Capture the cell that displays the provided text and extract its (X, Y) central coordinate. 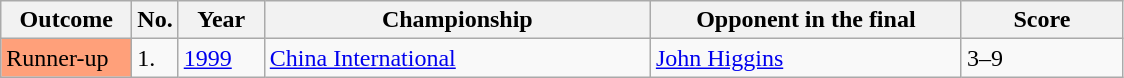
1. (155, 58)
No. (155, 20)
China International (457, 58)
Championship (457, 20)
Opponent in the final (806, 20)
John Higgins (806, 58)
Runner-up (66, 58)
Outcome (66, 20)
Year (221, 20)
3–9 (1042, 58)
1999 (221, 58)
Score (1042, 20)
